From the cell containing the given text, extract its center point as (x, y) coordinate. 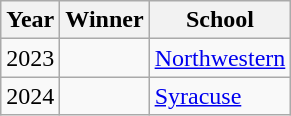
Syracuse (220, 96)
2024 (30, 96)
Northwestern (220, 58)
School (220, 20)
Winner (104, 20)
Year (30, 20)
2023 (30, 58)
